For the text-containing cell, return its midpoint in [X, Y] coordinate format. 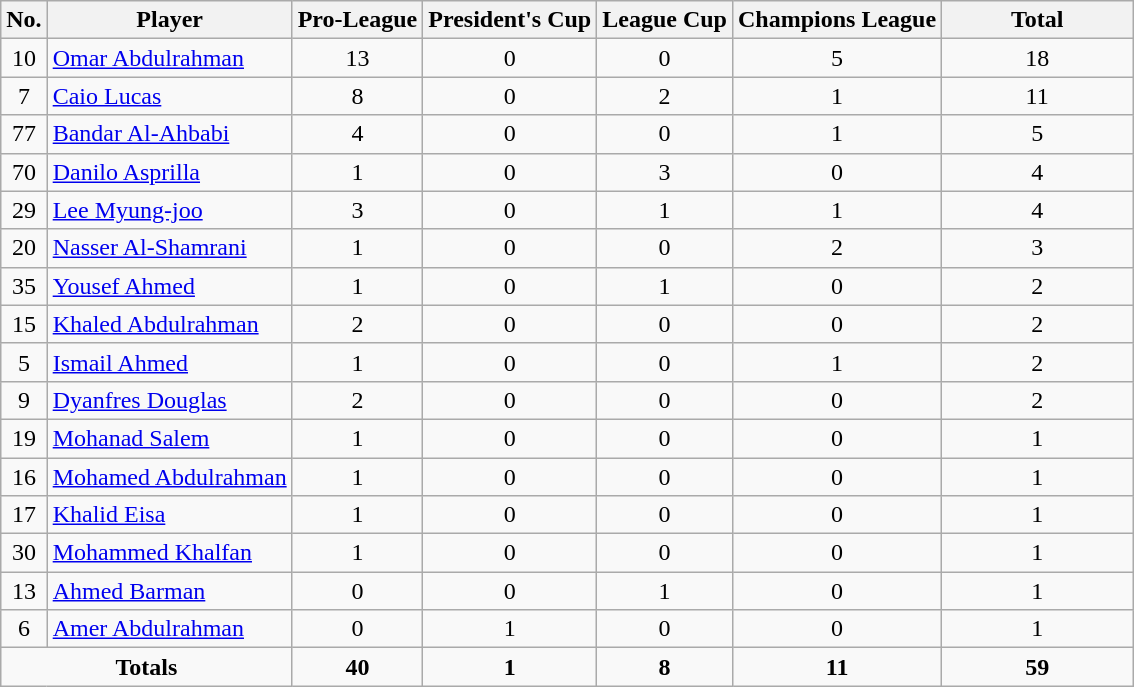
40 [358, 667]
59 [1038, 667]
30 [24, 553]
70 [24, 172]
Mohammed Khalfan [170, 553]
6 [24, 629]
16 [24, 477]
18 [1038, 58]
10 [24, 58]
Amer Abdulrahman [170, 629]
29 [24, 210]
Champions League [836, 20]
35 [24, 286]
Pro-League [358, 20]
15 [24, 324]
Mohamed Abdulrahman [170, 477]
Dyanfres Douglas [170, 400]
77 [24, 134]
Nasser Al-Shamrani [170, 248]
Danilo Asprilla [170, 172]
League Cup [665, 20]
Caio Lucas [170, 96]
President's Cup [510, 20]
Ahmed Barman [170, 591]
Lee Myung-joo [170, 210]
Bandar Al-Ahbabi [170, 134]
Khaled Abdulrahman [170, 324]
19 [24, 438]
Player [170, 20]
Yousef Ahmed [170, 286]
17 [24, 515]
Total [1038, 20]
Mohanad Salem [170, 438]
7 [24, 96]
Ismail Ahmed [170, 362]
Omar Abdulrahman [170, 58]
20 [24, 248]
9 [24, 400]
Totals [146, 667]
Khalid Eisa [170, 515]
No. [24, 20]
